Identify which cell holds the provided text, then report its [x, y] central coordinate. 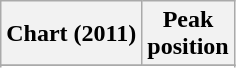
Chart (2011) [72, 34]
Peak position [188, 34]
